Output the (X, Y) coordinate of the center of the cell containing the given text.  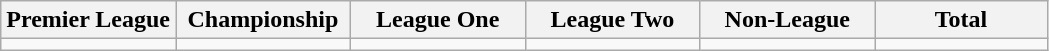
Total (962, 20)
Non-League (788, 20)
Premier League (88, 20)
League One (438, 20)
League Two (612, 20)
Championship (264, 20)
